For the text-containing cell, return its midpoint in (x, y) coordinate format. 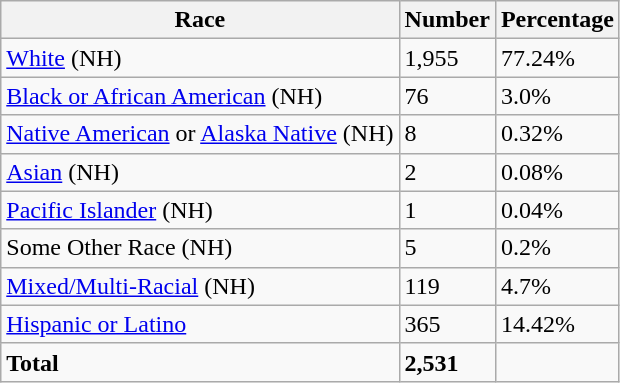
Pacific Islander (NH) (200, 210)
8 (447, 134)
Asian (NH) (200, 172)
Native American or Alaska Native (NH) (200, 134)
119 (447, 286)
0.04% (557, 210)
14.42% (557, 324)
Black or African American (NH) (200, 96)
Number (447, 20)
1 (447, 210)
Mixed/Multi-Racial (NH) (200, 286)
Hispanic or Latino (200, 324)
Race (200, 20)
0.32% (557, 134)
5 (447, 248)
0.08% (557, 172)
Percentage (557, 20)
76 (447, 96)
White (NH) (200, 58)
Total (200, 362)
365 (447, 324)
0.2% (557, 248)
77.24% (557, 58)
3.0% (557, 96)
Some Other Race (NH) (200, 248)
2 (447, 172)
4.7% (557, 286)
2,531 (447, 362)
1,955 (447, 58)
